Extract the [X, Y] coordinate from the center of the cell holding the provided text.  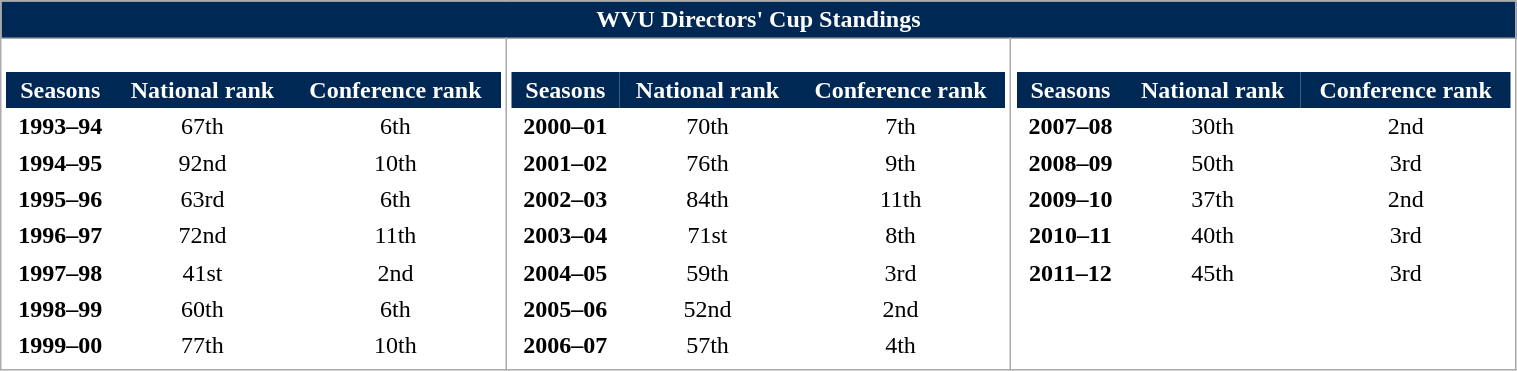
77th [202, 346]
1998–99 [60, 310]
40th [1212, 236]
60th [202, 310]
2005–06 [565, 310]
71st [707, 236]
45th [1212, 272]
1996–97 [60, 236]
84th [707, 200]
9th [901, 162]
63rd [202, 200]
2008–09 [1070, 162]
4th [901, 346]
2007–08 [1070, 126]
70th [707, 126]
1994–95 [60, 162]
1993–94 [60, 126]
1995–96 [60, 200]
7th [901, 126]
37th [1212, 200]
67th [202, 126]
41st [202, 272]
1997–98 [60, 272]
30th [1212, 126]
59th [707, 272]
1999–00 [60, 346]
2009–10 [1070, 200]
2004–05 [565, 272]
2003–04 [565, 236]
2006–07 [565, 346]
76th [707, 162]
2011–12 [1070, 272]
2010–11 [1070, 236]
52nd [707, 310]
Seasons National rank Conference rank 2007–08 30th 2nd 2008–09 50th 3rd 2009–10 37th 2nd 2010–11 40th 3rd 2011–12 45th 3rd [1264, 204]
2000–01 [565, 126]
72nd [202, 236]
2002–03 [565, 200]
50th [1212, 162]
92nd [202, 162]
8th [901, 236]
WVU Directors' Cup Standings [758, 20]
2001–02 [565, 162]
57th [707, 346]
